Capture the cell that displays the provided text and extract its [X, Y] central coordinate. 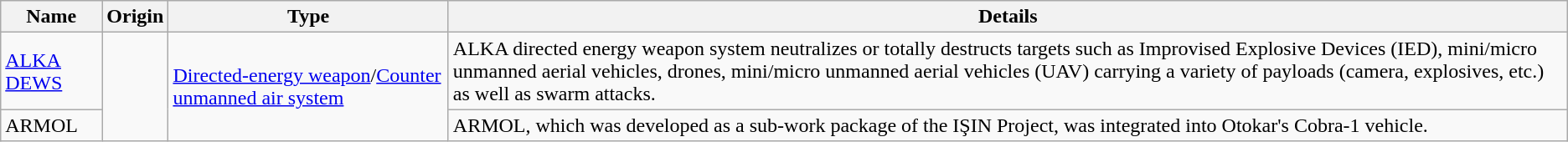
ARMOL [52, 125]
Origin [136, 17]
Details [1008, 17]
ALKA DEWS [52, 71]
Name [52, 17]
Directed-energy weapon/Counter unmanned air system [308, 87]
ARMOL, which was developed as a sub-work package of the IŞIN Project, was integrated into Otokar's Cobra-1 vehicle. [1008, 125]
Type [308, 17]
